Determine the (X, Y) coordinate at the center of the cell enclosing the given text.  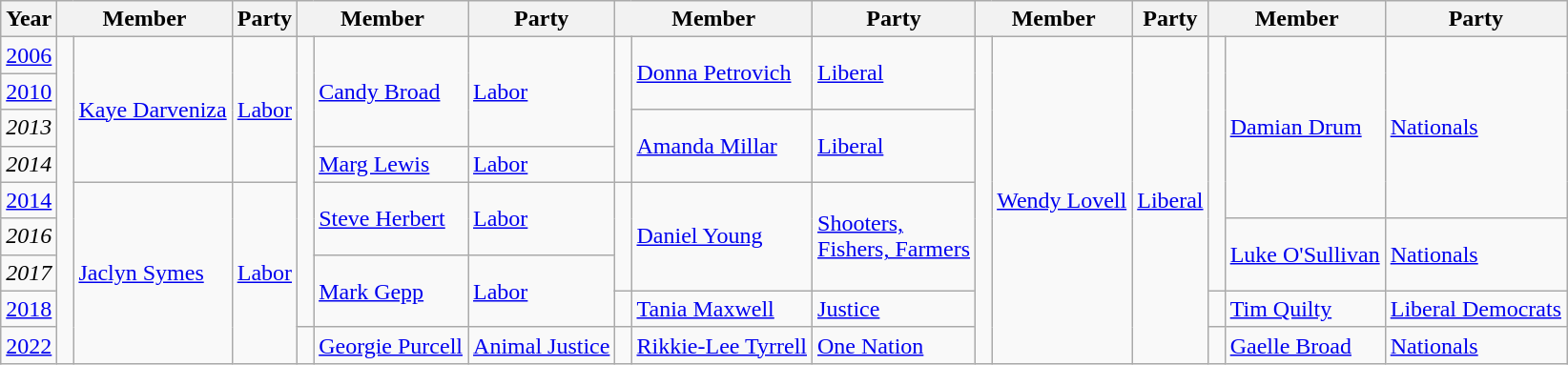
Animal Justice (542, 345)
2022 (29, 345)
Jaclyn Symes (153, 273)
2018 (29, 309)
Shooters,Fishers, Farmers (895, 236)
Liberal Democrats (1475, 309)
Candy Broad (391, 91)
Tim Quilty (1305, 309)
2006 (29, 55)
Rikkie-Lee Tyrrell (722, 345)
2016 (29, 236)
Marg Lewis (391, 164)
Mark Gepp (391, 291)
Damian Drum (1305, 128)
Kaye Darveniza (153, 110)
2017 (29, 273)
Daniel Young (722, 236)
One Nation (895, 345)
Steve Herbert (391, 218)
Justice (895, 309)
Year (29, 19)
Luke O'Sullivan (1305, 254)
Gaelle Broad (1305, 345)
Tania Maxwell (722, 309)
2013 (29, 128)
Georgie Purcell (391, 345)
Amanda Millar (722, 146)
Wendy Lovell (1063, 200)
Donna Petrovich (722, 73)
2010 (29, 91)
